Output the (X, Y) coordinate of the center of the cell containing the given text.  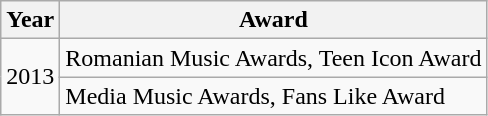
Award (274, 20)
Year (30, 20)
2013 (30, 77)
Media Music Awards, Fans Like Award (274, 96)
Romanian Music Awards, Teen Icon Award (274, 58)
